Determine the [x, y] coordinate at the center of the cell enclosing the given text.  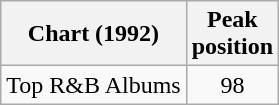
Peakposition [232, 34]
Top R&B Albums [94, 85]
Chart (1992) [94, 34]
98 [232, 85]
